Capture the cell that displays the provided text and extract its (x, y) central coordinate. 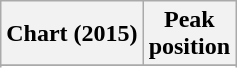
Peakposition (189, 34)
Chart (2015) (72, 34)
